Capture the cell that displays the provided text and extract its [x, y] central coordinate. 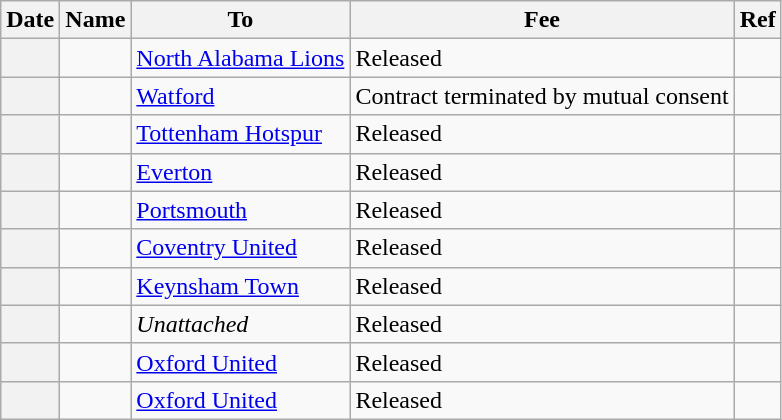
Ref [758, 20]
Tottenham Hotspur [240, 134]
Coventry United [240, 248]
Date [30, 20]
Unattached [240, 324]
Everton [240, 172]
Contract terminated by mutual consent [542, 96]
Portsmouth [240, 210]
Name [96, 20]
North Alabama Lions [240, 58]
Keynsham Town [240, 286]
Fee [542, 20]
Watford [240, 96]
To [240, 20]
